Identify which cell holds the provided text, then report its (X, Y) central coordinate. 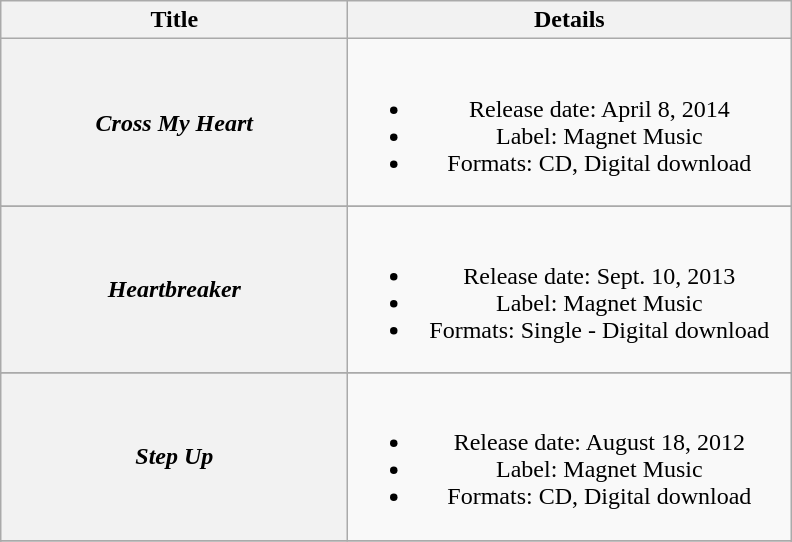
Release date: April 8, 2014Label: Magnet MusicFormats: CD, Digital download (570, 122)
Heartbreaker (174, 290)
Release date: Sept. 10, 2013Label: Magnet MusicFormats: Single - Digital download (570, 290)
Details (570, 20)
Step Up (174, 456)
Release date: August 18, 2012Label: Magnet MusicFormats: CD, Digital download (570, 456)
Title (174, 20)
Cross My Heart (174, 122)
